Provide the (X, Y) coordinate of the cell's center where the given text is located.  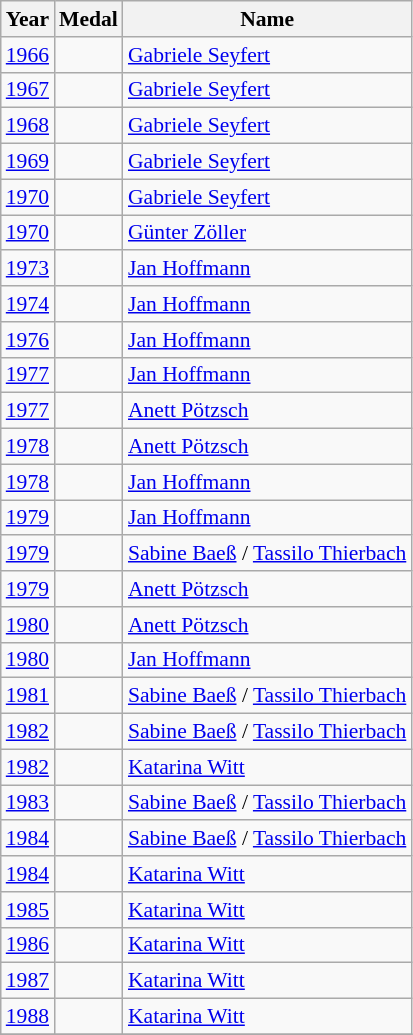
1981 (28, 696)
1969 (28, 162)
Name (267, 19)
1986 (28, 945)
1968 (28, 126)
1967 (28, 90)
1976 (28, 340)
1985 (28, 910)
1983 (28, 803)
Günter Zöller (267, 233)
1973 (28, 269)
Medal (88, 19)
1974 (28, 304)
1987 (28, 981)
Year (28, 19)
1988 (28, 1017)
1966 (28, 55)
